Determine the [X, Y] coordinate at the center of the cell enclosing the given text.  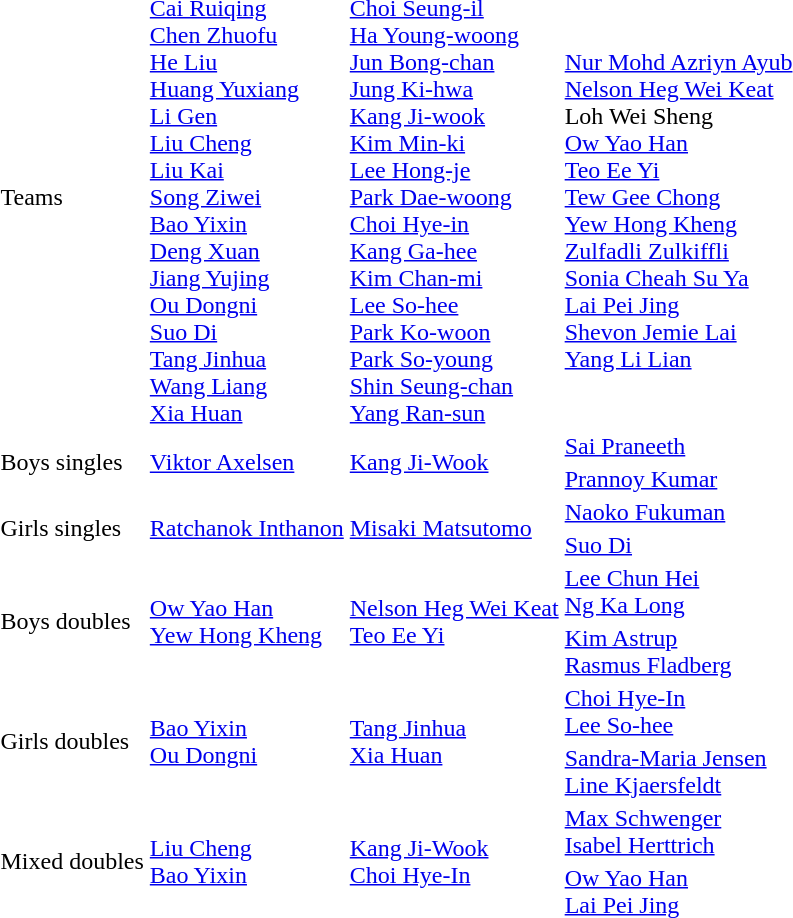
Ratchanok Inthanon [246, 528]
Tang Jinhua Xia Huan [454, 742]
Bao Yixin Ou Dongni [246, 742]
Ow Yao Han Yew Hong Kheng [246, 622]
Kang Ji-Wook [454, 462]
Nelson Heg Wei Keat Teo Ee Yi [454, 622]
Viktor Axelsen [246, 462]
Misaki Matsutomo [454, 528]
